Extract the [X, Y] coordinate from the center of the cell holding the provided text.  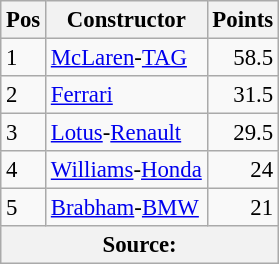
31.5 [242, 95]
Points [242, 20]
29.5 [242, 133]
Constructor [127, 20]
Brabham-BMW [127, 208]
58.5 [242, 58]
4 [24, 170]
Source: [140, 245]
2 [24, 95]
McLaren-TAG [127, 58]
24 [242, 170]
21 [242, 208]
1 [24, 58]
Williams-Honda [127, 170]
Lotus-Renault [127, 133]
5 [24, 208]
3 [24, 133]
Pos [24, 20]
Ferrari [127, 95]
